Locate the cell with the specified text and output its [x, y] center coordinate. 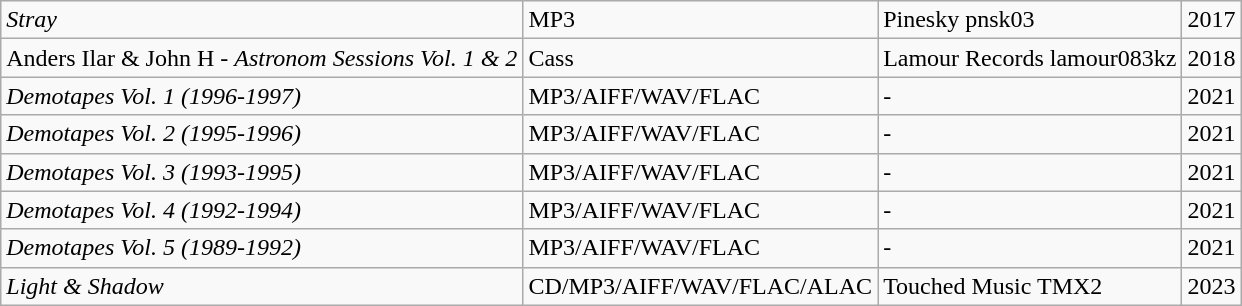
Cass [700, 58]
Demotapes Vol. 3 (1993-1995) [262, 172]
Demotapes Vol. 5 (1989-1992) [262, 248]
Pinesky pnsk03 [1030, 20]
Demotapes Vol. 2 (1995-1996) [262, 134]
MP3 [700, 20]
Demotapes Vol. 1 (1996-1997) [262, 96]
2023 [1212, 286]
CD/MP3/AIFF/WAV/FLAC/ALAC [700, 286]
Touched Music TMX2 [1030, 286]
2018 [1212, 58]
Light & Shadow [262, 286]
Stray [262, 20]
Lamour Records lamour083kz [1030, 58]
Anders Ilar & John H - Astronom Sessions Vol. 1 & 2 [262, 58]
Demotapes Vol. 4 (1992-1994) [262, 210]
2017 [1212, 20]
